Output the [X, Y] coordinate of the center of the cell containing the given text.  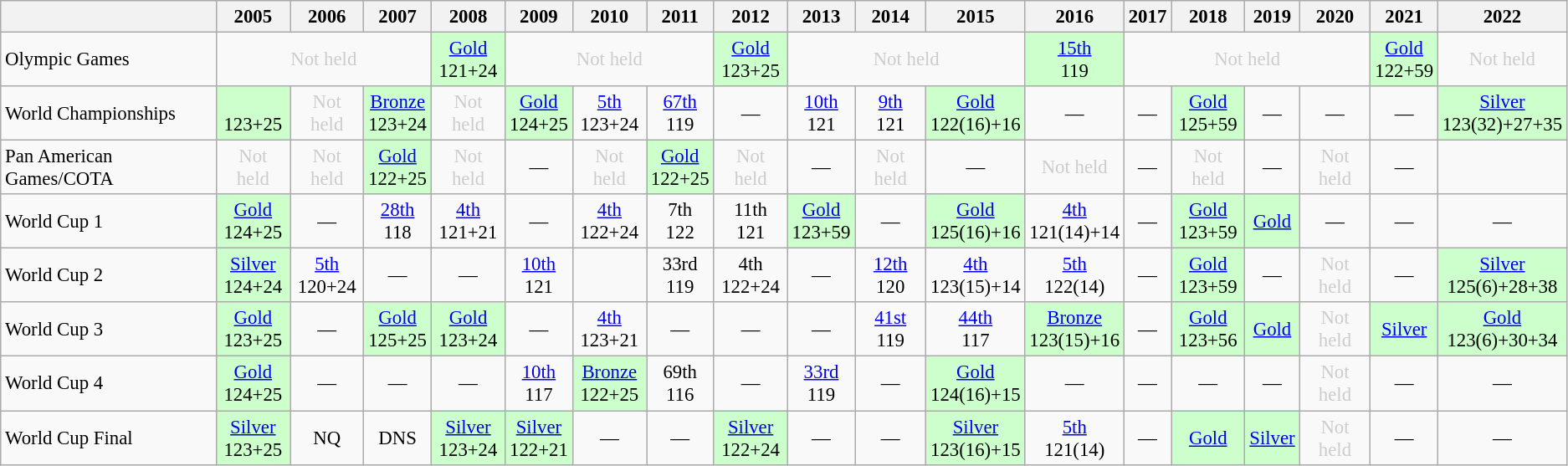
33rd 119 [679, 276]
Gold123+24 [468, 330]
33rd119 [821, 383]
9th121 [890, 114]
Gold122(16)+16 [976, 114]
World Cup Final [109, 438]
Olympic Games [109, 60]
2005 [253, 17]
Gold122+59 [1404, 60]
World Cup 3 [109, 330]
Gold124(16)+15 [976, 383]
5th120+24 [327, 276]
Silver122+24 [751, 438]
World Cup 2 [109, 276]
123+25 [253, 114]
4th123(15)+14 [976, 276]
15th119 [1074, 60]
2015 [976, 17]
4th121+21 [468, 221]
Gold125+59 [1208, 114]
DNS [397, 438]
Gold125(16)+16 [976, 221]
Pan American Games/COTA [109, 167]
Silver122+21 [539, 438]
4th123+21 [609, 330]
Silver124+24 [253, 276]
5th123+24 [609, 114]
Silver123+24 [468, 438]
2008 [468, 17]
10th117 [539, 383]
4th122+24 [609, 221]
World Championships [109, 114]
2012 [751, 17]
41st119 [890, 330]
2016 [1074, 17]
World Cup 1 [109, 221]
69th 116 [679, 383]
5th122(14) [1074, 276]
Gold121+24 [468, 60]
2006 [327, 17]
2019 [1272, 17]
2021 [1404, 17]
2011 [679, 17]
NQ [327, 438]
Gold123(6)+30+34 [1502, 330]
44th117 [976, 330]
7th 122 [679, 221]
Bronze123(15)+16 [1074, 330]
Silver125(6)+28+38 [1502, 276]
Gold125+25 [397, 330]
Gold123+56 [1208, 330]
2007 [397, 17]
11th 121 [751, 221]
Bronze122+25 [609, 383]
67th119 [679, 114]
2014 [890, 17]
2018 [1208, 17]
2017 [1147, 17]
2009 [539, 17]
5th121(14) [1074, 438]
2013 [821, 17]
World Cup 4 [109, 383]
Silver123(32)+27+35 [1502, 114]
2020 [1335, 17]
Silver123(16)+15 [976, 438]
2010 [609, 17]
2022 [1502, 17]
Silver123+25 [253, 438]
4th 122+24 [751, 276]
28th118 [397, 221]
Bronze123+24 [397, 114]
4th121(14)+14 [1074, 221]
12th120 [890, 276]
